Output the [x, y] coordinate of the center of the cell containing the given text.  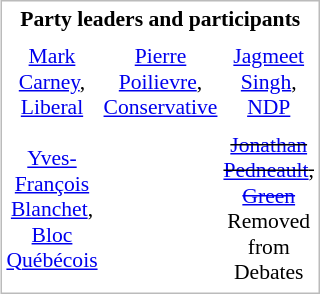
Party leaders and participants [160, 18]
Jonathan Pedneault,GreenRemoved from Debates [269, 208]
Yves-François Blanchet,Bloc Québécois [52, 208]
Pierre Poilievre,Conservative [160, 82]
Mark Carney,Liberal [52, 82]
Jagmeet Singh,NDP [269, 82]
